For the text-containing cell, return its midpoint in [X, Y] coordinate format. 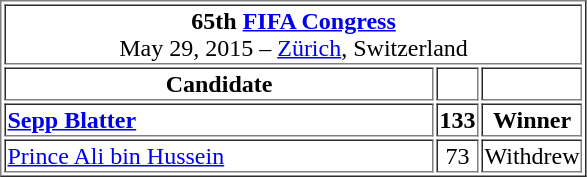
Prince Ali bin Hussein [218, 156]
73 [458, 156]
Withdrew [532, 156]
Sepp Blatter [218, 120]
Winner [532, 120]
Candidate [218, 84]
65th FIFA CongressMay 29, 2015 – Zürich, Switzerland [293, 34]
133 [458, 120]
